Scan for the cell matching the given text and deliver its [x, y] coordinate at center. 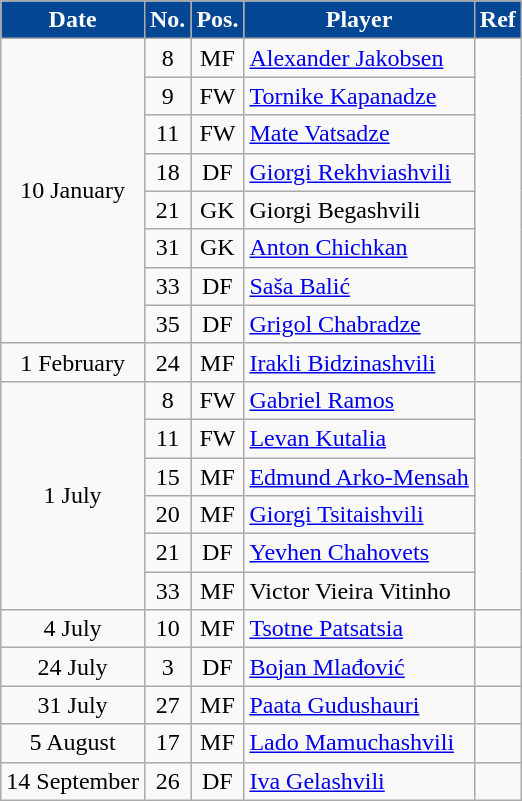
Victor Vieira Vitinho [359, 591]
35 [167, 324]
No. [167, 20]
Iva Gelashvili [359, 781]
Giorgi Begashvili [359, 210]
1 February [73, 362]
Saša Balić [359, 286]
18 [167, 172]
Mate Vatsadze [359, 134]
Date [73, 20]
Pos. [218, 20]
Ref [498, 20]
3 [167, 667]
27 [167, 705]
Player [359, 20]
Grigol Chabradze [359, 324]
Giorgi Tsitaishvili [359, 515]
4 July [73, 629]
Tornike Kapanadze [359, 96]
20 [167, 515]
10 [167, 629]
31 July [73, 705]
24 July [73, 667]
5 August [73, 743]
Irakli Bidzinashvili [359, 362]
17 [167, 743]
Giorgi Rekhviashvili [359, 172]
Levan Kutalia [359, 438]
Lado Mamuchashvili [359, 743]
9 [167, 96]
Edmund Arko-Mensah [359, 477]
14 September [73, 781]
10 January [73, 191]
Tsotne Patsatsia [359, 629]
Anton Chichkan [359, 248]
15 [167, 477]
Alexander Jakobsen [359, 58]
26 [167, 781]
Paata Gudushauri [359, 705]
31 [167, 248]
1 July [73, 495]
Yevhen Chahovets [359, 553]
24 [167, 362]
Gabriel Ramos [359, 400]
Bojan Mlađović [359, 667]
